Scan for the cell matching the given text and deliver its [X, Y] coordinate at center. 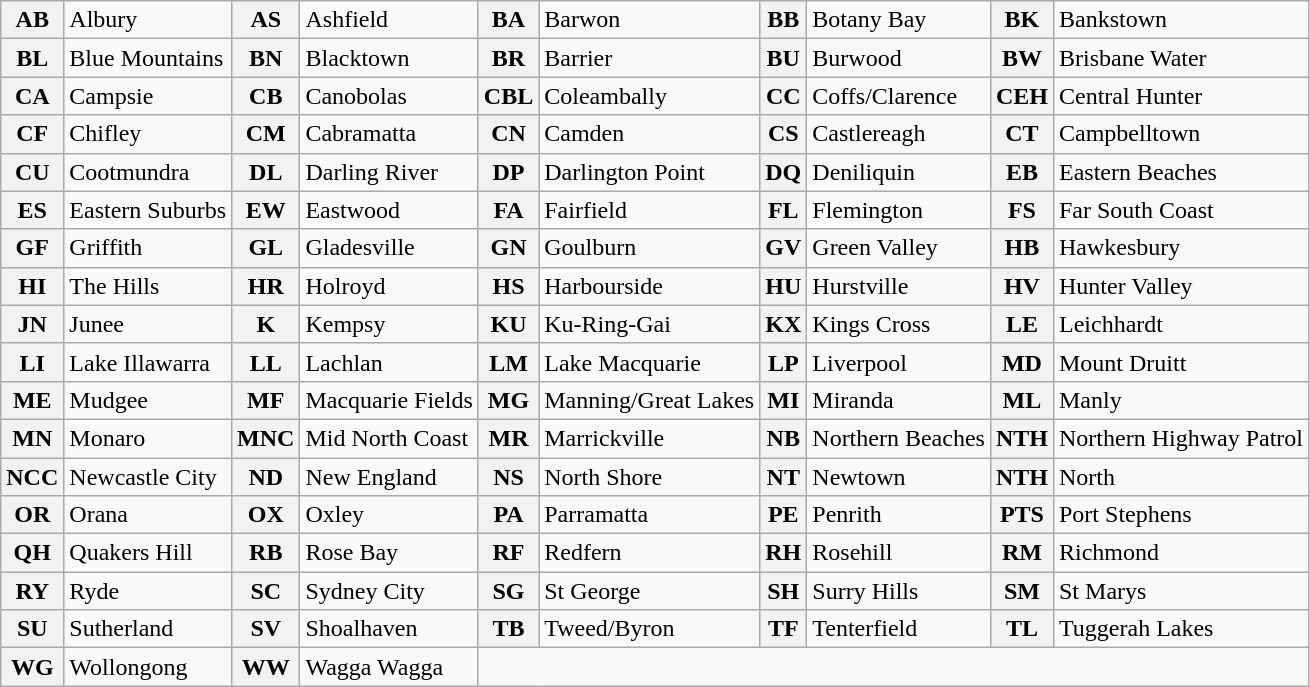
Green Valley [899, 248]
FL [784, 210]
Rosehill [899, 553]
Lake Illawarra [148, 362]
CEH [1022, 96]
WW [266, 667]
DQ [784, 172]
PTS [1022, 515]
Botany Bay [899, 20]
GL [266, 248]
Newtown [899, 477]
St George [650, 591]
Rose Bay [389, 553]
Penrith [899, 515]
Camden [650, 134]
North Shore [650, 477]
FA [508, 210]
Ku-Ring-Gai [650, 324]
Manning/Great Lakes [650, 400]
DL [266, 172]
RF [508, 553]
BB [784, 20]
HS [508, 286]
FS [1022, 210]
Cabramatta [389, 134]
Quakers Hill [148, 553]
Hawkesbury [1180, 248]
Eastwood [389, 210]
KX [784, 324]
Fairfield [650, 210]
Liverpool [899, 362]
GN [508, 248]
BR [508, 58]
Manly [1180, 400]
MG [508, 400]
MD [1022, 362]
The Hills [148, 286]
SC [266, 591]
CF [32, 134]
Shoalhaven [389, 629]
HU [784, 286]
Hunter Valley [1180, 286]
CT [1022, 134]
JN [32, 324]
PA [508, 515]
NT [784, 477]
HR [266, 286]
BA [508, 20]
Albury [148, 20]
Leichhardt [1180, 324]
Sydney City [389, 591]
CBL [508, 96]
North [1180, 477]
Campsie [148, 96]
Coffs/Clarence [899, 96]
SG [508, 591]
Surry Hills [899, 591]
MF [266, 400]
Kings Cross [899, 324]
SU [32, 629]
Redfern [650, 553]
Tuggerah Lakes [1180, 629]
ML [1022, 400]
ND [266, 477]
NCC [32, 477]
HB [1022, 248]
LE [1022, 324]
Flemington [899, 210]
Blacktown [389, 58]
Mount Druitt [1180, 362]
TB [508, 629]
Oxley [389, 515]
PE [784, 515]
BN [266, 58]
Ashfield [389, 20]
BL [32, 58]
CM [266, 134]
SM [1022, 591]
CU [32, 172]
Marrickville [650, 438]
CA [32, 96]
HV [1022, 286]
DP [508, 172]
Port Stephens [1180, 515]
Darlington Point [650, 172]
MI [784, 400]
CN [508, 134]
New England [389, 477]
Eastern Beaches [1180, 172]
Lake Macquarie [650, 362]
WG [32, 667]
Central Hunter [1180, 96]
TL [1022, 629]
Northern Highway Patrol [1180, 438]
GF [32, 248]
BK [1022, 20]
ES [32, 210]
Far South Coast [1180, 210]
Harbourside [650, 286]
Newcastle City [148, 477]
BU [784, 58]
Monaro [148, 438]
Barrier [650, 58]
St Marys [1180, 591]
Macquarie Fields [389, 400]
MR [508, 438]
Sutherland [148, 629]
EW [266, 210]
Bankstown [1180, 20]
Deniliquin [899, 172]
Cootmundra [148, 172]
Blue Mountains [148, 58]
Northern Beaches [899, 438]
OX [266, 515]
Mid North Coast [389, 438]
CC [784, 96]
RB [266, 553]
Castlereagh [899, 134]
Ryde [148, 591]
Orana [148, 515]
Chifley [148, 134]
NS [508, 477]
Eastern Suburbs [148, 210]
Parramatta [650, 515]
EB [1022, 172]
TF [784, 629]
MN [32, 438]
RM [1022, 553]
OR [32, 515]
Wagga Wagga [389, 667]
Lachlan [389, 362]
Richmond [1180, 553]
CS [784, 134]
Burwood [899, 58]
ME [32, 400]
Wollongong [148, 667]
NB [784, 438]
Goulburn [650, 248]
QH [32, 553]
Holroyd [389, 286]
SV [266, 629]
K [266, 324]
CB [266, 96]
AS [266, 20]
HI [32, 286]
MNC [266, 438]
LL [266, 362]
Barwon [650, 20]
Darling River [389, 172]
Junee [148, 324]
LP [784, 362]
SH [784, 591]
LI [32, 362]
GV [784, 248]
Campbelltown [1180, 134]
Hurstville [899, 286]
Coleambally [650, 96]
Griffith [148, 248]
Brisbane Water [1180, 58]
RH [784, 553]
KU [508, 324]
BW [1022, 58]
Tweed/Byron [650, 629]
AB [32, 20]
Kempsy [389, 324]
Miranda [899, 400]
Canobolas [389, 96]
Mudgee [148, 400]
LM [508, 362]
Gladesville [389, 248]
Tenterfield [899, 629]
RY [32, 591]
